Capture the cell that displays the provided text and extract its (X, Y) central coordinate. 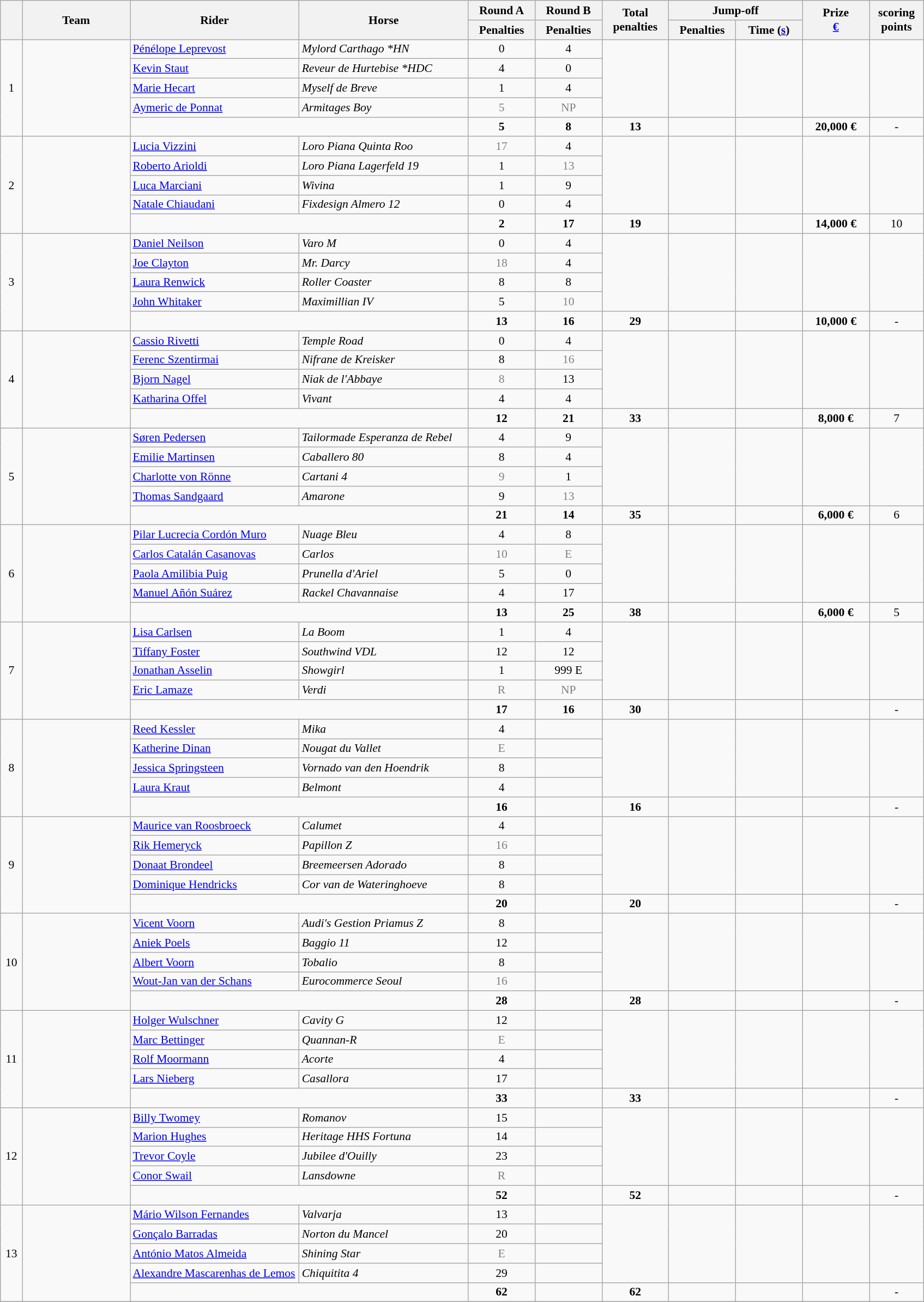
Ferenc Szentirmai (214, 360)
Tobalio (384, 962)
Gonçalo Barradas (214, 1234)
Søren Pedersen (214, 438)
3 (11, 282)
Southwind VDL (384, 652)
20,000 € (836, 127)
Varo M (384, 244)
Bjorn Nagel (214, 379)
John Whitaker (214, 302)
Laura Renwick (214, 282)
38 (636, 613)
Aymeric de Ponnat (214, 107)
Cavity G (384, 1021)
Round A (502, 10)
999 E (568, 671)
Round B (568, 10)
Tiffany Foster (214, 652)
Jubilee d'Ouilly (384, 1156)
Shining Star (384, 1253)
Lucia Vizzini (214, 147)
Reed Kessler (214, 729)
Katharina Offel (214, 399)
Nougat du Vallet (384, 749)
Reveur de Hurtebise *HDC (384, 69)
Vornado van den Hoendrik (384, 768)
25 (568, 613)
Holger Wulschner (214, 1021)
Horse (384, 20)
Paola Amilibia Puig (214, 574)
Mika (384, 729)
Jump-off (736, 10)
Roller Coaster (384, 282)
Thomas Sandgaard (214, 496)
Caballero 80 (384, 457)
Wout-Jan van der Schans (214, 981)
Calumet (384, 826)
Eric Lamaze (214, 690)
Romanov (384, 1118)
Armitages Boy (384, 107)
Norton du Mancel (384, 1234)
Rider (214, 20)
Maurice van Roosbroeck (214, 826)
Audi's Gestion Priamus Z (384, 924)
Prunella d'Ariel (384, 574)
Joe Clayton (214, 263)
Verdi (384, 690)
Amarone (384, 496)
Loro Piana Lagerfeld 19 (384, 166)
Chiquitita 4 (384, 1273)
Katherine Dinan (214, 749)
Cartani 4 (384, 477)
Marie Hecart (214, 88)
Lansdowne (384, 1176)
Pilar Lucrecia Cordón Muro (214, 535)
Vivant (384, 399)
Emilie Martinsen (214, 457)
Valvarja (384, 1215)
Temple Road (384, 341)
Eurocommerce Seoul (384, 981)
Vicent Voorn (214, 924)
Luca Marciani (214, 185)
Rik Hemeryck (214, 846)
Time (s) (769, 30)
Pénélope Leprevost (214, 49)
Acorte (384, 1059)
scoringpoints (896, 20)
Carlos Catalán Casanovas (214, 554)
Total penalties (636, 20)
Niak de l'Abbaye (384, 379)
Rolf Moormann (214, 1059)
Alexandre Mascarenhas de Lemos (214, 1273)
Cassio Rivetti (214, 341)
Prize€ (836, 20)
Aniek Poels (214, 943)
Fixdesign Almero 12 (384, 204)
Maximillian IV (384, 302)
23 (502, 1156)
Wivina (384, 185)
Nifrane de Kreisker (384, 360)
Cor van de Wateringhoeve (384, 884)
Laura Kraut (214, 787)
Nuage Bleu (384, 535)
Breemeersen Adorado (384, 865)
Showgirl (384, 671)
14,000 € (836, 224)
Carlos (384, 554)
Loro Piana Quinta Roo (384, 147)
Casallora (384, 1079)
Quannan-R (384, 1040)
Conor Swail (214, 1176)
Belmont (384, 787)
8,000 € (836, 418)
Natale Chiaudani (214, 204)
15 (502, 1118)
Lisa Carlsen (214, 632)
10,000 € (836, 321)
11 (11, 1059)
António Matos Almeida (214, 1253)
Roberto Arioldi (214, 166)
Baggio 11 (384, 943)
Trevor Coyle (214, 1156)
Donaat Brondeel (214, 865)
Marion Hughes (214, 1137)
35 (636, 515)
Marc Bettinger (214, 1040)
Albert Voorn (214, 962)
Charlotte von Rönne (214, 477)
19 (636, 224)
Jonathan Asselin (214, 671)
Dominique Hendricks (214, 884)
Heritage HHS Fortuna (384, 1137)
Billy Twomey (214, 1118)
La Boom (384, 632)
Papillon Z (384, 846)
Tailormade Esperanza de Rebel (384, 438)
Mr. Darcy (384, 263)
Manuel Añón Suárez (214, 593)
Team (76, 20)
Jessica Springsteen (214, 768)
Daniel Neilson (214, 244)
Mylord Carthago *HN (384, 49)
Kevin Staut (214, 69)
18 (502, 263)
30 (636, 710)
Myself de Breve (384, 88)
Mário Wilson Fernandes (214, 1215)
Rackel Chavannaise (384, 593)
Lars Nieberg (214, 1079)
